Determine the [X, Y] coordinate at the center of the cell enclosing the given text.  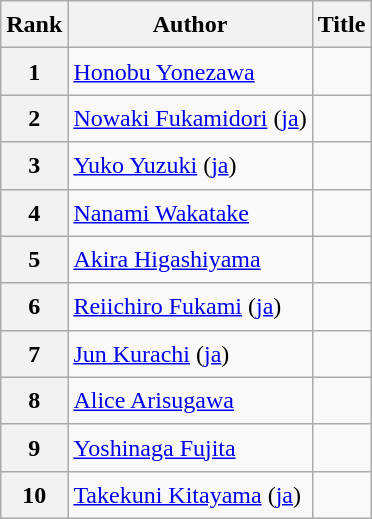
6 [34, 306]
7 [34, 354]
Nanami Wakatake [190, 212]
Takekuni Kitayama (ja) [190, 494]
Yoshinaga Fujita [190, 448]
Nowaki Fukamidori (ja) [190, 118]
Alice Arisugawa [190, 400]
Title [342, 24]
9 [34, 448]
Author [190, 24]
10 [34, 494]
Jun Kurachi (ja) [190, 354]
8 [34, 400]
Reiichiro Fukami (ja) [190, 306]
5 [34, 260]
3 [34, 166]
4 [34, 212]
Honobu Yonezawa [190, 72]
2 [34, 118]
Yuko Yuzuki (ja) [190, 166]
Akira Higashiyama [190, 260]
Rank [34, 24]
1 [34, 72]
